Locate the cell with the specified text and output its [x, y] center coordinate. 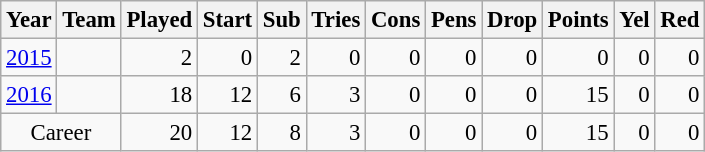
Sub [282, 20]
Played [159, 20]
Points [578, 20]
20 [159, 133]
Red [680, 20]
2016 [29, 95]
Team [89, 20]
18 [159, 95]
8 [282, 133]
Drop [512, 20]
Year [29, 20]
Career [61, 133]
Start [228, 20]
Tries [336, 20]
Cons [396, 20]
2015 [29, 58]
6 [282, 95]
Yel [634, 20]
Pens [454, 20]
